Pinpoint the cell where the given text exists, returning its [X, Y] midpoint coordinate. 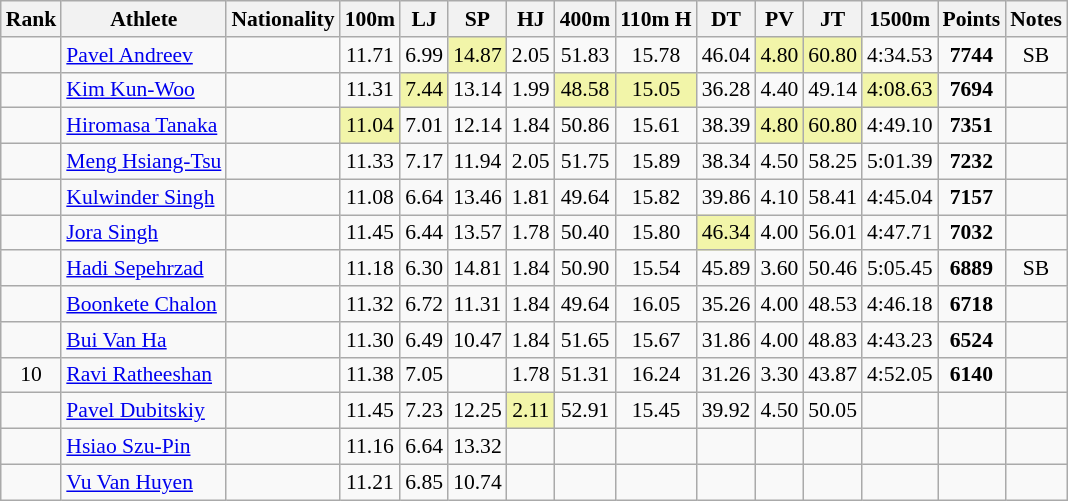
49.14 [832, 90]
13.46 [478, 197]
43.87 [832, 375]
7032 [972, 233]
6.49 [424, 340]
11.32 [370, 304]
4:45.04 [900, 197]
HJ [531, 19]
51.31 [585, 375]
58.25 [832, 162]
31.26 [726, 375]
58.41 [832, 197]
13.32 [478, 447]
13.57 [478, 233]
45.89 [726, 269]
2.11 [531, 411]
11.21 [370, 482]
4:43.23 [900, 340]
4.10 [779, 197]
100m [370, 19]
51.75 [585, 162]
35.26 [726, 304]
6.85 [424, 482]
11.08 [370, 197]
7.01 [424, 126]
39.92 [726, 411]
4:52.05 [900, 375]
Pavel Andreev [144, 55]
7.17 [424, 162]
Boonkete Chalon [144, 304]
Pavel Dubitskiy [144, 411]
46.34 [726, 233]
3.30 [779, 375]
15.61 [656, 126]
11.38 [370, 375]
Notes [1036, 19]
36.28 [726, 90]
50.46 [832, 269]
48.83 [832, 340]
15.67 [656, 340]
13.14 [478, 90]
11.71 [370, 55]
Athlete [144, 19]
Rank [32, 19]
50.40 [585, 233]
6140 [972, 375]
10 [32, 375]
Hadi Sepehrzad [144, 269]
50.05 [832, 411]
39.86 [726, 197]
SP [478, 19]
4:08.63 [900, 90]
3.60 [779, 269]
6.99 [424, 55]
Bui Van Ha [144, 340]
11.16 [370, 447]
11.33 [370, 162]
52.91 [585, 411]
6524 [972, 340]
15.05 [656, 90]
7232 [972, 162]
5:05.45 [900, 269]
7.23 [424, 411]
DT [726, 19]
4:47.71 [900, 233]
PV [779, 19]
400m [585, 19]
6.44 [424, 233]
Ravi Ratheeshan [144, 375]
7351 [972, 126]
Kim Kun-Woo [144, 90]
15.45 [656, 411]
16.24 [656, 375]
4:34.53 [900, 55]
7744 [972, 55]
11.18 [370, 269]
110m H [656, 19]
7694 [972, 90]
4:46.18 [900, 304]
48.58 [585, 90]
Hsiao Szu-Pin [144, 447]
31.86 [726, 340]
15.82 [656, 197]
12.14 [478, 126]
12.25 [478, 411]
Nationality [282, 19]
14.81 [478, 269]
4.40 [779, 90]
11.94 [478, 162]
10.74 [478, 482]
38.39 [726, 126]
56.01 [832, 233]
7.05 [424, 375]
Meng Hsiang-Tsu [144, 162]
6889 [972, 269]
50.90 [585, 269]
7157 [972, 197]
10.47 [478, 340]
6.30 [424, 269]
1500m [900, 19]
16.05 [656, 304]
48.53 [832, 304]
4:49.10 [900, 126]
Kulwinder Singh [144, 197]
51.83 [585, 55]
LJ [424, 19]
Jora Singh [144, 233]
15.80 [656, 233]
6.72 [424, 304]
11.30 [370, 340]
JT [832, 19]
51.65 [585, 340]
5:01.39 [900, 162]
Hiromasa Tanaka [144, 126]
11.04 [370, 126]
1.99 [531, 90]
6718 [972, 304]
46.04 [726, 55]
15.78 [656, 55]
Vu Van Huyen [144, 482]
1.81 [531, 197]
15.89 [656, 162]
Points [972, 19]
50.86 [585, 126]
15.54 [656, 269]
38.34 [726, 162]
7.44 [424, 90]
14.87 [478, 55]
